Find where the given text appears and provide that cell's center as [X, Y] coordinate. 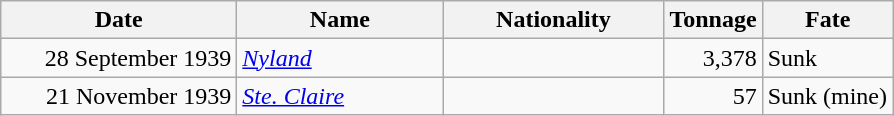
Sunk (mine) [828, 96]
Fate [828, 20]
Nyland [340, 58]
Nationality [554, 20]
Name [340, 20]
3,378 [713, 58]
Date [119, 20]
28 September 1939 [119, 58]
Sunk [828, 58]
57 [713, 96]
21 November 1939 [119, 96]
Tonnage [713, 20]
Ste. Claire [340, 96]
